Pinpoint the cell where the given text exists, returning its (X, Y) midpoint coordinate. 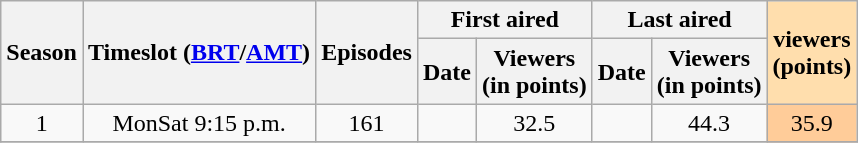
Season (42, 52)
Timeslot (BRT/AMT) (198, 52)
44.3 (709, 123)
MonSat 9:15 p.m. (198, 123)
First aired (504, 20)
161 (367, 123)
Episodes (367, 52)
Last aired (680, 20)
1 (42, 123)
viewers (points) (812, 52)
35.9 (812, 123)
32.5 (534, 123)
